Extract the (x, y) coordinate from the center of the cell holding the provided text.  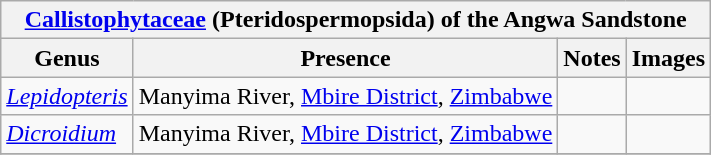
Images (668, 58)
Lepidopteris (67, 96)
Presence (346, 58)
Genus (67, 58)
Callistophytaceae (Pteridospermopsida) of the Angwa Sandstone (356, 20)
Notes (592, 58)
Dicroidium (67, 134)
